Pinpoint the cell where the given text exists, returning its [x, y] midpoint coordinate. 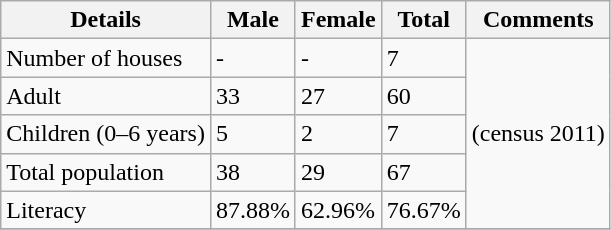
60 [424, 96]
62.96% [338, 210]
2 [338, 134]
Female [338, 20]
Number of houses [106, 58]
Total population [106, 172]
33 [252, 96]
Male [252, 20]
76.67% [424, 210]
Total [424, 20]
Details [106, 20]
5 [252, 134]
29 [338, 172]
Adult [106, 96]
87.88% [252, 210]
(census 2011) [538, 134]
Literacy [106, 210]
Children (0–6 years) [106, 134]
67 [424, 172]
27 [338, 96]
Comments [538, 20]
38 [252, 172]
